Identify which cell holds the provided text, then report its [x, y] central coordinate. 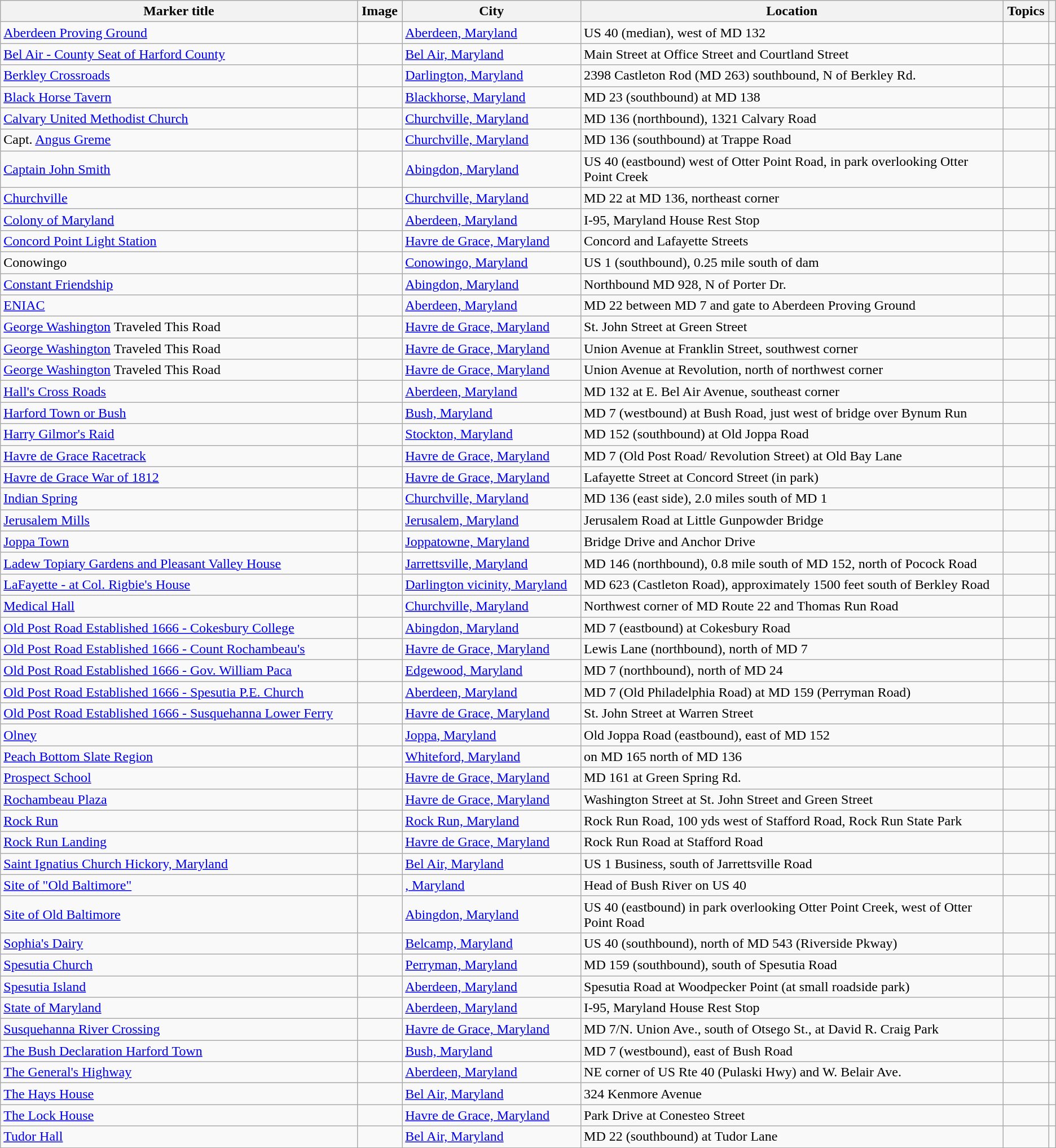
Site of "Old Baltimore" [179, 885]
Hall's Cross Roads [179, 392]
Harry Gilmor's Raid [179, 434]
MD 7 (westbound), east of Bush Road [792, 1051]
US 40 (southbound), north of MD 543 (Riverside Pkway) [792, 943]
Concord and Lafayette Streets [792, 241]
Aberdeen Proving Ground [179, 33]
MD 161 at Green Spring Rd. [792, 778]
Lafayette Street at Concord Street (in park) [792, 477]
Havre de Grace Racetrack [179, 456]
MD 146 (northbound), 0.8 mile south of MD 152, north of Pocock Road [792, 563]
MD 22 between MD 7 and gate to Aberdeen Proving Ground [792, 306]
US 40 (eastbound) in park overlooking Otter Point Creek, west of Otter Point Road [792, 914]
Rock Run Landing [179, 842]
Saint Ignatius Church Hickory, Maryland [179, 864]
MD 7 (eastbound) at Cokesbury Road [792, 628]
Black Horse Tavern [179, 97]
MD 136 (southbound) at Trappe Road [792, 140]
MD 7 (Old Post Road/ Revolution Street) at Old Bay Lane [792, 456]
Susquehanna River Crossing [179, 1030]
Concord Point Light Station [179, 241]
Peach Bottom Slate Region [179, 756]
Belcamp, Maryland [492, 943]
Old Post Road Established 1666 - Spesutia P.E. Church [179, 692]
The Hays House [179, 1094]
Rochambeau Plaza [179, 799]
Spesutia Church [179, 965]
Jerusalem Mills [179, 520]
NE corner of US Rte 40 (Pulaski Hwy) and W. Belair Ave. [792, 1072]
Darlington, Maryland [492, 76]
US 1 (southbound), 0.25 mile south of dam [792, 262]
ENIAC [179, 306]
Image [380, 11]
US 40 (eastbound) west of Otter Point Road, in park overlooking Otter Point Creek [792, 169]
Blackhorse, Maryland [492, 97]
MD 136 (northbound), 1321 Calvary Road [792, 118]
MD 22 at MD 136, northeast corner [792, 198]
Old Post Road Established 1666 - Gov. William Paca [179, 671]
Darlington vicinity, Maryland [492, 584]
MD 7 (westbound) at Bush Road, just west of bridge over Bynum Run [792, 413]
Rock Run Road at Stafford Road [792, 842]
Constant Friendship [179, 284]
Topics [1026, 11]
Rock Run Road, 100 yds west of Stafford Road, Rock Run State Park [792, 821]
MD 159 (southbound), south of Spesutia Road [792, 965]
Union Avenue at Revolution, north of northwest corner [792, 370]
Old Joppa Road (eastbound), east of MD 152 [792, 735]
Harford Town or Bush [179, 413]
Tudor Hall [179, 1137]
Northwest corner of MD Route 22 and Thomas Run Road [792, 606]
Conowingo [179, 262]
The Lock House [179, 1115]
Jarrettsville, Maryland [492, 563]
Captain John Smith [179, 169]
Old Post Road Established 1666 - Cokesbury College [179, 628]
Perryman, Maryland [492, 965]
LaFayette - at Col. Rigbie's House [179, 584]
Old Post Road Established 1666 - Count Rochambeau's [179, 649]
Park Drive at Conesteo Street [792, 1115]
MD 7/N. Union Ave., south of Otsego St., at David R. Craig Park [792, 1030]
Calvary United Methodist Church [179, 118]
Main Street at Office Street and Courtland Street [792, 54]
Bel Air - County Seat of Harford County [179, 54]
, Maryland [492, 885]
Edgewood, Maryland [492, 671]
Northbound MD 928, N of Porter Dr. [792, 284]
Conowingo, Maryland [492, 262]
MD 136 (east side), 2.0 miles south of MD 1 [792, 499]
Marker title [179, 11]
Berkley Crossroads [179, 76]
Joppa Town [179, 542]
Stockton, Maryland [492, 434]
Jerusalem Road at Little Gunpowder Bridge [792, 520]
Joppa, Maryland [492, 735]
Olney [179, 735]
2398 Castleton Rod (MD 263) southbound, N of Berkley Rd. [792, 76]
Whiteford, Maryland [492, 756]
Spesutia Island [179, 987]
Joppatowne, Maryland [492, 542]
Union Avenue at Franklin Street, southwest corner [792, 349]
Rock Run [179, 821]
Rock Run, Maryland [492, 821]
US 1 Business, south of Jarrettsville Road [792, 864]
Location [792, 11]
Site of Old Baltimore [179, 914]
St. John Street at Green Street [792, 327]
Sophia's Dairy [179, 943]
St. John Street at Warren Street [792, 714]
MD 23 (southbound) at MD 138 [792, 97]
MD 7 (northbound), north of MD 24 [792, 671]
Jerusalem, Maryland [492, 520]
Havre de Grace War of 1812 [179, 477]
Capt. Angus Greme [179, 140]
MD 7 (Old Philadelphia Road) at MD 159 (Perryman Road) [792, 692]
The Bush Declaration Harford Town [179, 1051]
MD 132 at E. Bel Air Avenue, southeast corner [792, 392]
MD 152 (southbound) at Old Joppa Road [792, 434]
Lewis Lane (northbound), north of MD 7 [792, 649]
Washington Street at St. John Street and Green Street [792, 799]
Head of Bush River on US 40 [792, 885]
City [492, 11]
324 Kenmore Avenue [792, 1094]
Old Post Road Established 1666 - Susquehanna Lower Ferry [179, 714]
Medical Hall [179, 606]
Bridge Drive and Anchor Drive [792, 542]
Churchville [179, 198]
The General's Highway [179, 1072]
Spesutia Road at Woodpecker Point (at small roadside park) [792, 987]
Ladew Topiary Gardens and Pleasant Valley House [179, 563]
US 40 (median), west of MD 132 [792, 33]
Indian Spring [179, 499]
Colony of Maryland [179, 219]
MD 22 (southbound) at Tudor Lane [792, 1137]
State of Maryland [179, 1008]
on MD 165 north of MD 136 [792, 756]
Prospect School [179, 778]
MD 623 (Castleton Road), approximately 1500 feet south of Berkley Road [792, 584]
